Provide the [X, Y] coordinate of the cell's center where the given text is located.  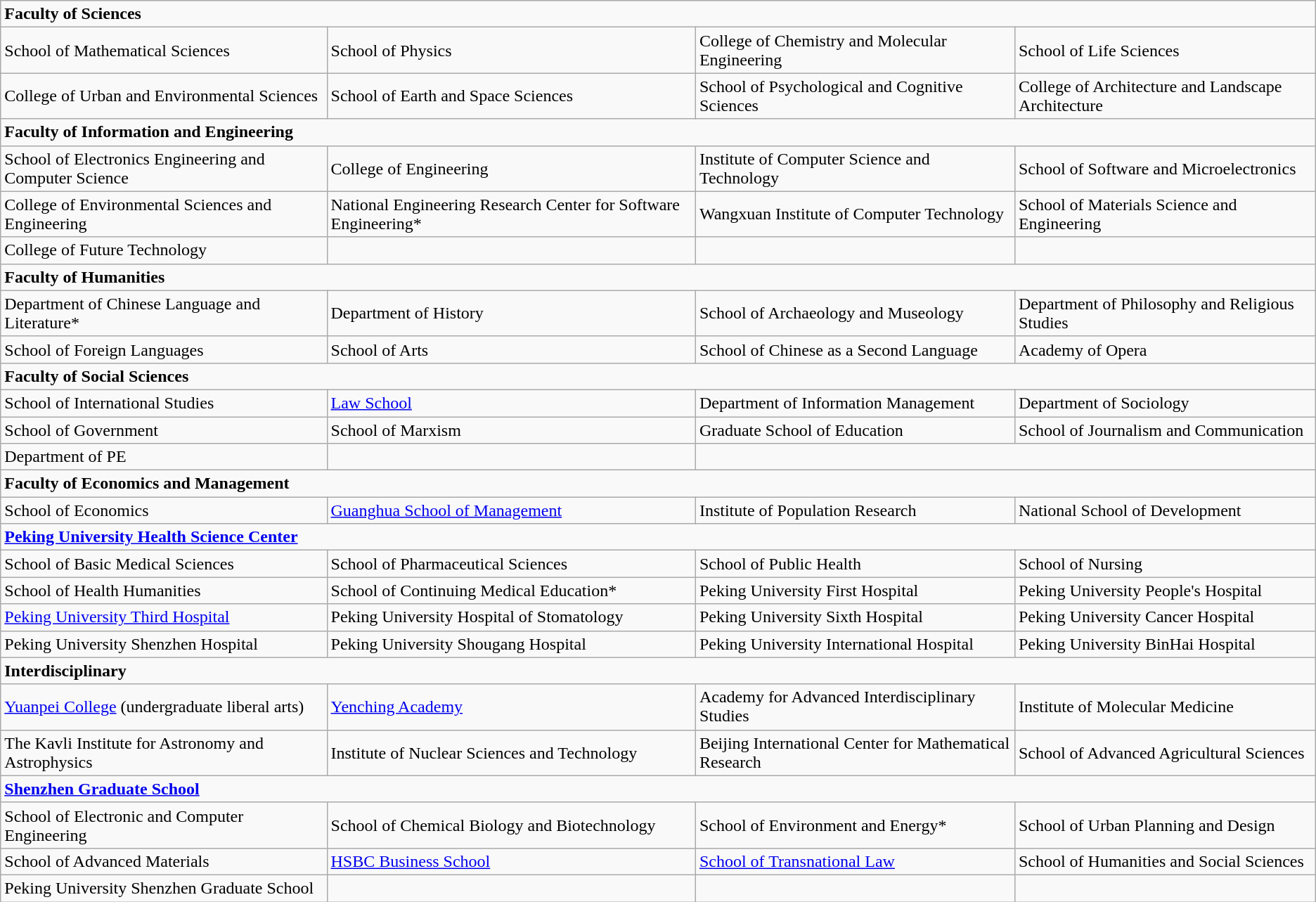
School of Pharmaceutical Sciences [511, 564]
Peking University Sixth Hospital [855, 617]
Peking University Shougang Hospital [511, 644]
Wangxuan Institute of Computer Technology [855, 214]
Faculty of Economics and Management [658, 484]
School of Physics [511, 51]
Faculty of Information and Engineering [658, 132]
School of Life Sciences [1165, 51]
National School of Development [1165, 510]
School of Archaeology and Museology [855, 314]
Interdisciplinary [658, 671]
National Engineering Research Center for Software Engineering* [511, 214]
Guanghua School of Management [511, 510]
School of Electronics Engineering and Computer Science [164, 169]
School of Public Health [855, 564]
College of Engineering [511, 169]
School of Arts [511, 349]
School of Continuing Medical Education* [511, 591]
The Kavli Institute for Astronomy and Astrophysics [164, 752]
Peking University Shenzhen Hospital [164, 644]
School of Transnational Law [855, 861]
Yuanpei College (undergraduate liberal arts) [164, 707]
School of Nursing [1165, 564]
HSBC Business School [511, 861]
Peking University First Hospital [855, 591]
Department of PE [164, 457]
Department of Philosophy and Religious Studies [1165, 314]
Peking University Shenzhen Graduate School [164, 888]
School of Mathematical Sciences [164, 51]
School of Government [164, 430]
School of Foreign Languages [164, 349]
College of Architecture and Landscape Architecture [1165, 96]
Shenzhen Graduate School [658, 789]
School of Electronic and Computer Engineering [164, 825]
School of Earth and Space Sciences [511, 96]
School of Chinese as a Second Language [855, 349]
Law School [511, 403]
Institute of Nuclear Sciences and Technology [511, 752]
School of Materials Science and Engineering [1165, 214]
School of Urban Planning and Design [1165, 825]
Peking University Hospital of Stomatology [511, 617]
Institute of Population Research [855, 510]
School of Marxism [511, 430]
School of Economics [164, 510]
Graduate School of Education [855, 430]
Peking University Health Science Center [658, 537]
Faculty of Sciences [658, 14]
Department of Chinese Language and Literature* [164, 314]
School of Software and Microelectronics [1165, 169]
Institute of Computer Science and Technology [855, 169]
Faculty of Social Sciences [658, 376]
Institute of Molecular Medicine [1165, 707]
College of Chemistry and Molecular Engineering [855, 51]
School of Chemical Biology and Biotechnology [511, 825]
College of Future Technology [164, 250]
Peking University International Hospital [855, 644]
College of Urban and Environmental Sciences [164, 96]
Yenching Academy [511, 707]
School of Environment and Energy* [855, 825]
School of Health Humanities [164, 591]
Peking University BinHai Hospital [1165, 644]
Department of Information Management [855, 403]
Department of Sociology [1165, 403]
Faculty of Humanities [658, 277]
School of Psychological and Cognitive Sciences [855, 96]
College of Environmental Sciences and Engineering [164, 214]
Academy of Opera [1165, 349]
Peking University Third Hospital [164, 617]
Peking University People's Hospital [1165, 591]
Academy for Advanced Interdisciplinary Studies [855, 707]
School of Advanced Materials [164, 861]
School of Advanced Agricultural Sciences [1165, 752]
Peking University Cancer Hospital [1165, 617]
Beijing International Center for Mathematical Research [855, 752]
School of Basic Medical Sciences [164, 564]
School of Journalism and Communication [1165, 430]
Department of History [511, 314]
School of Humanities and Social Sciences [1165, 861]
School of International Studies [164, 403]
